Determine the [X, Y] coordinate at the center of the cell enclosing the given text.  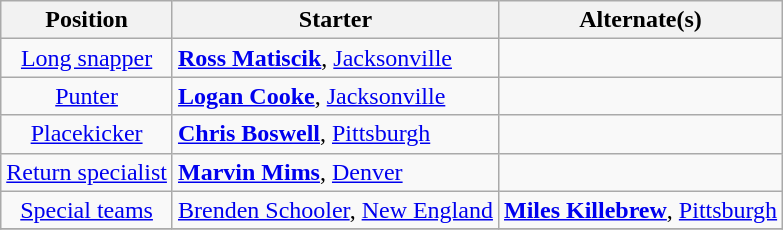
Long snapper [87, 58]
Punter [87, 96]
Position [87, 20]
Alternate(s) [640, 20]
Ross Matiscik, Jacksonville [335, 58]
Chris Boswell, Pittsburgh [335, 134]
Placekicker [87, 134]
Brenden Schooler, New England [335, 210]
Logan Cooke, Jacksonville [335, 96]
Miles Killebrew, Pittsburgh [640, 210]
Special teams [87, 210]
Marvin Mims, Denver [335, 172]
Starter [335, 20]
Return specialist [87, 172]
